Extract the [X, Y] coordinate from the center of the cell holding the provided text.  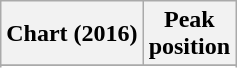
Chart (2016) [72, 34]
Peak position [189, 34]
